Return (X, Y) of the center of cell containing provided text 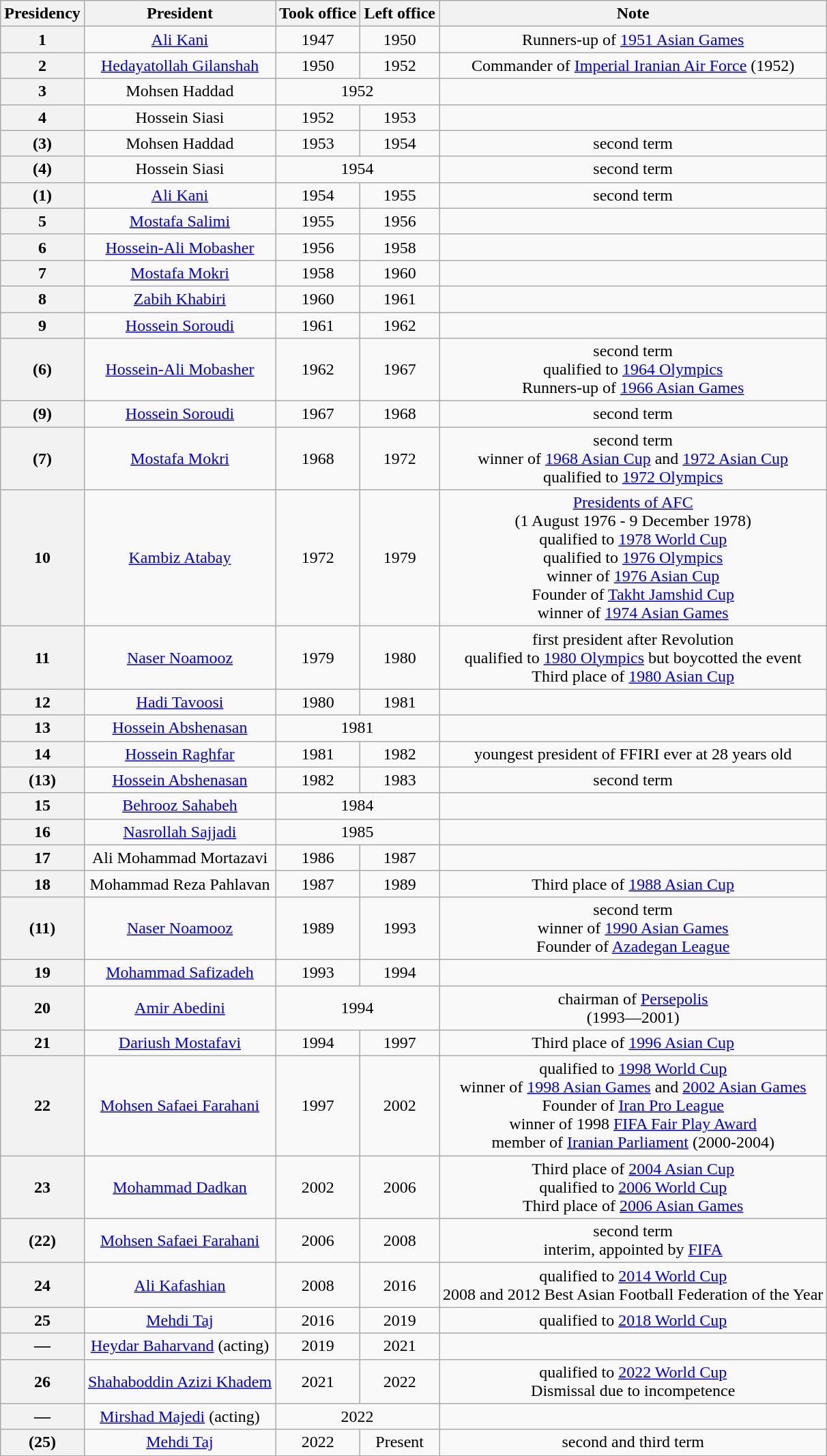
Took office (318, 14)
Ali Mohammad Mortazavi (179, 858)
first president after Revolution qualified to 1980 Olympics but boycotted the eventThird place of 1980 Asian Cup (633, 658)
Dariush Mostafavi (179, 1043)
qualified to 2022 World Cup Dismissal due to incompetence (633, 1381)
Third place of 2004 Asian Cupqualified to 2006 World CupThird place of 2006 Asian Games (633, 1187)
Amir Abedini (179, 1007)
24 (42, 1285)
18 (42, 884)
Shahaboddin Azizi Khadem (179, 1381)
Hadi Tavoosi (179, 702)
7 (42, 273)
(4) (42, 169)
Hedayatollah Gilanshah (179, 65)
Third place of 1988 Asian Cup (633, 884)
Runners-up of 1951 Asian Games (633, 40)
Hossein Raghfar (179, 754)
Zabih Khabiri (179, 299)
(3) (42, 143)
9 (42, 325)
second and third term (633, 1442)
Heydar Baharvand (acting) (179, 1346)
19 (42, 972)
Note (633, 14)
2 (42, 65)
(22) (42, 1240)
16 (42, 832)
1986 (318, 858)
22 (42, 1106)
Mostafa Salimi (179, 221)
10 (42, 558)
23 (42, 1187)
(6) (42, 370)
Presidency (42, 14)
Commander of Imperial Iranian Air Force (1952) (633, 65)
15 (42, 806)
17 (42, 858)
second termqualified to 1964 OlympicsRunners-up of 1966 Asian Games (633, 370)
Third place of 1996 Asian Cup (633, 1043)
11 (42, 658)
Behrooz Sahabeh (179, 806)
(1) (42, 195)
1983 (400, 780)
1985 (358, 832)
qualified to 2014 World Cup2008 and 2012 Best Asian Football Federation of the Year (633, 1285)
Ali Kafashian (179, 1285)
6 (42, 247)
(7) (42, 458)
Nasrollah Sajjadi (179, 832)
chairman of Persepolis(1993—2001) (633, 1007)
3 (42, 91)
12 (42, 702)
4 (42, 117)
President (179, 14)
Mohammad Reza Pahlavan (179, 884)
14 (42, 754)
5 (42, 221)
(25) (42, 1442)
(9) (42, 414)
Mohammad Dadkan (179, 1187)
Left office (400, 14)
1984 (358, 806)
youngest president of FFIRI ever at 28 years old (633, 754)
qualified to 2018 World Cup (633, 1320)
Mirshad Majedi (acting) (179, 1416)
25 (42, 1320)
Mohammad Safizadeh (179, 972)
(13) (42, 780)
26 (42, 1381)
8 (42, 299)
21 (42, 1043)
1 (42, 40)
(11) (42, 928)
1947 (318, 40)
20 (42, 1007)
Present (400, 1442)
13 (42, 728)
second termwinner of 1968 Asian Cup and 1972 Asian Cupqualified to 1972 Olympics (633, 458)
second termwinner of 1990 Asian GamesFounder of Azadegan League (633, 928)
Kambiz Atabay (179, 558)
second terminterim, appointed by FIFA (633, 1240)
